Provide the (x, y) coordinate of the cell's center where the given text is located.  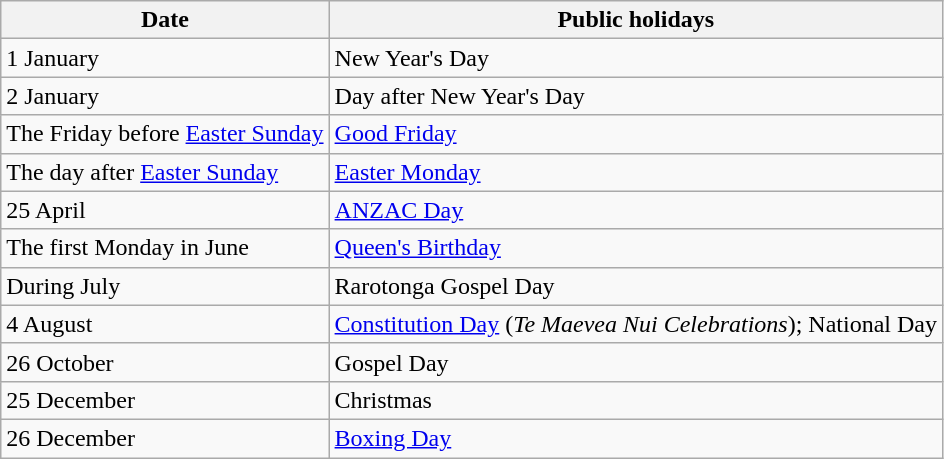
During July (165, 286)
ANZAC Day (636, 210)
26 December (165, 438)
Date (165, 20)
26 October (165, 362)
Christmas (636, 400)
New Year's Day (636, 58)
Constitution Day (Te Maevea Nui Celebrations); National Day (636, 324)
The first Monday in June (165, 248)
Good Friday (636, 134)
The Friday before Easter Sunday (165, 134)
Queen's Birthday (636, 248)
25 April (165, 210)
2 January (165, 96)
Rarotonga Gospel Day (636, 286)
Day after New Year's Day (636, 96)
Gospel Day (636, 362)
1 January (165, 58)
Public holidays (636, 20)
Easter Monday (636, 172)
4 August (165, 324)
25 December (165, 400)
Boxing Day (636, 438)
The day after Easter Sunday (165, 172)
